From the cell containing the given text, extract its center point as (X, Y) coordinate. 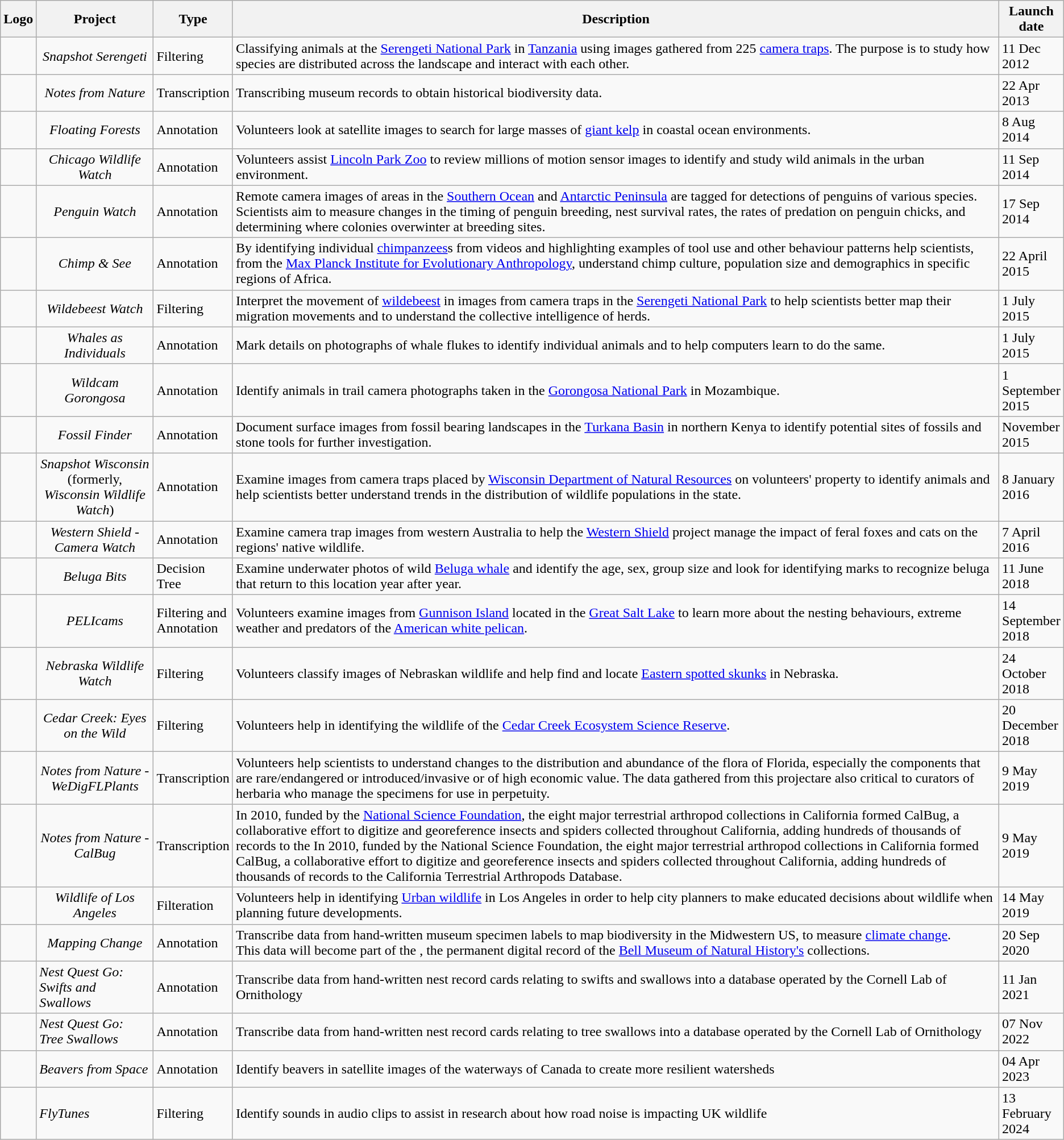
17 Sep 2014 (1032, 211)
Volunteers look at satellite images to search for large masses of giant kelp in coastal ocean environments. (616, 130)
Project (95, 19)
November 2015 (1032, 434)
Nest Quest Go: Swifts and Swallows (95, 987)
11 June 2018 (1032, 576)
11 Dec 2012 (1032, 56)
Snapshot Wisconsin (formerly, Wisconsin Wildlife Watch) (95, 486)
Chicago Wildlife Watch (95, 167)
13 February 2024 (1032, 1113)
Notes from Nature - WeDigFLPlants (95, 778)
Transcribing museum records to obtain historical biodiversity data. (616, 93)
8 January 2016 (1032, 486)
Transcribe data from hand-written nest record cards relating to swifts and swallows into a database operated by the Cornell Lab of Ornithology (616, 987)
Penguin Watch (95, 211)
14 May 2019 (1032, 906)
11 Jan 2021 (1032, 987)
Notes from Nature - CalBug (95, 846)
04 Apr 2023 (1032, 1068)
Mapping Change (95, 942)
Filteration (193, 906)
Wildebeest Watch (95, 308)
Cedar Creek: Eyes on the Wild (95, 726)
PELIcams (95, 621)
14 September 2018 (1032, 621)
11 Sep 2014 (1032, 167)
Volunteers classify images of Nebraskan wildlife and help find and locate Eastern spotted skunks in Nebraska. (616, 673)
Transcribe data from hand-written nest record cards relating to tree swallows into a database operated by the Cornell Lab of Ornithology (616, 1032)
Floating Forests (95, 130)
24 October 2018 (1032, 673)
22 April 2015 (1032, 264)
Filtering and Annotation (193, 621)
Type (193, 19)
Whales as Individuals (95, 346)
Beavers from Space (95, 1068)
Snapshot Serengeti (95, 56)
Identify animals in trail camera photographs taken in the Gorongosa National Park in Mozambique. (616, 390)
Launch date (1032, 19)
Notes from Nature (95, 93)
Western Shield - Camera Watch (95, 539)
Identify sounds in audio clips to assist in research about how road noise is impacting UK wildlife (616, 1113)
8 Aug 2014 (1032, 130)
1 September 2015 (1032, 390)
Beluga Bits (95, 576)
Description (616, 19)
Decision Tree (193, 576)
Nest Quest Go: Tree Swallows (95, 1032)
Chimp & See (95, 264)
Logo (18, 19)
Nebraska Wildlife Watch (95, 673)
7 April 2016 (1032, 539)
22 Apr 2013 (1032, 93)
Identify beavers in satellite images of the waterways of Canada to create more resilient watersheds (616, 1068)
Volunteers assist Lincoln Park Zoo to review millions of motion sensor images to identify and study wild animals in the urban environment. (616, 167)
Wildlife of Los Angeles (95, 906)
Volunteers help in identifying the wildlife of the Cedar Creek Ecosystem Science Reserve. (616, 726)
FlyTunes (95, 1113)
07 Nov 2022 (1032, 1032)
20 December 2018 (1032, 726)
Fossil Finder (95, 434)
Wildcam Gorongosa (95, 390)
20 Sep 2020 (1032, 942)
Mark details on photographs of whale flukes to identify individual animals and to help computers learn to do the same. (616, 346)
